For the text-containing cell, return its midpoint in (X, Y) coordinate format. 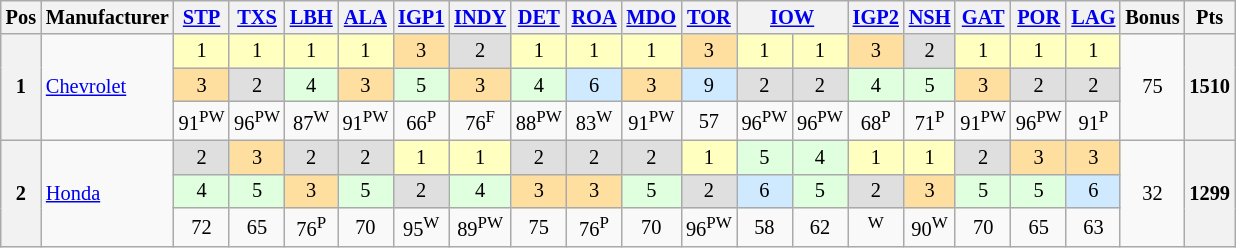
Pts (1209, 17)
TOR (709, 17)
63 (1093, 228)
IGP1 (421, 17)
76F (480, 120)
71P (930, 120)
LAG (1093, 17)
83W (594, 120)
W (876, 228)
ROA (594, 17)
57 (709, 120)
62 (820, 228)
91P (1093, 120)
STP (202, 17)
Honda (108, 193)
Chevrolet (108, 87)
1510 (1209, 87)
GAT (983, 17)
DET (539, 17)
Bonus (1152, 17)
88PW (539, 120)
9 (709, 85)
87W (312, 120)
LBH (312, 17)
58 (765, 228)
89PW (480, 228)
TXS (257, 17)
ALA (366, 17)
95W (421, 228)
90W (930, 228)
32 (1152, 193)
1299 (1209, 193)
INDY (480, 17)
Manufacturer (108, 17)
MDO (652, 17)
NSH (930, 17)
72 (202, 228)
68P (876, 120)
Pos (21, 17)
POR (1039, 17)
66P (421, 120)
IOW (792, 17)
IGP2 (876, 17)
